Search for the cell housing the specified text and yield its (x, y) center coordinate. 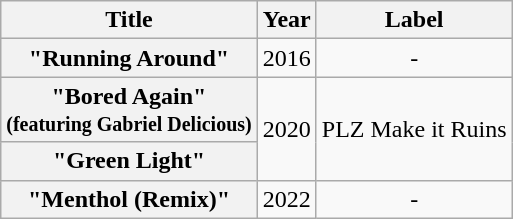
"Bored Again"(featuring Gabriel Delicious) (129, 110)
"Green Light" (129, 161)
2022 (286, 199)
Year (286, 20)
Label (414, 20)
PLZ Make it Ruins (414, 128)
Title (129, 20)
"Running Around" (129, 58)
2020 (286, 128)
2016 (286, 58)
"Menthol (Remix)" (129, 199)
